Scan for the cell matching the given text and deliver its (X, Y) coordinate at center. 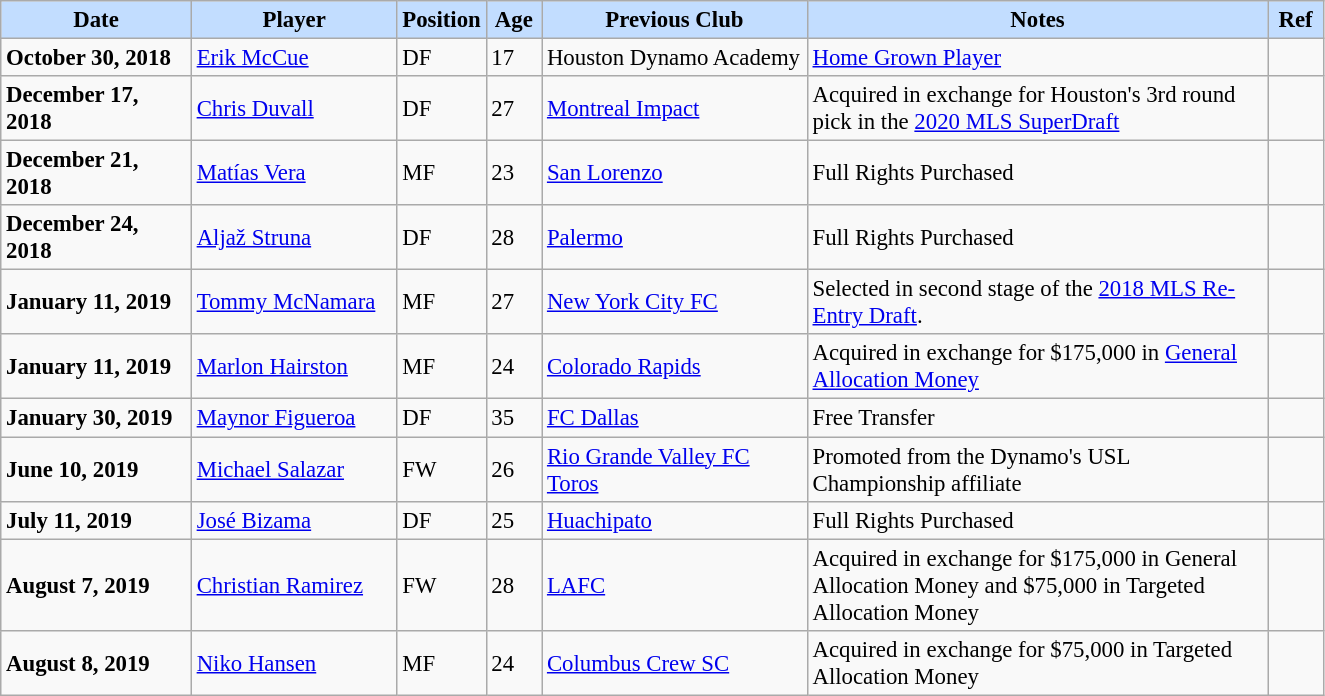
Montreal Impact (675, 108)
July 11, 2019 (96, 520)
26 (514, 470)
December 17, 2018 (96, 108)
Marlon Hairston (294, 366)
Houston Dynamo Academy (675, 58)
Palermo (675, 238)
June 10, 2019 (96, 470)
December 21, 2018 (96, 174)
Michael Salazar (294, 470)
35 (514, 418)
Chris Duvall (294, 108)
Promoted from the Dynamo's USL Championship affiliate (1038, 470)
Selected in second stage of the 2018 MLS Re-Entry Draft. (1038, 302)
Christian Ramirez (294, 585)
August 8, 2019 (96, 662)
Acquired in exchange for $75,000 in Targeted Allocation Money (1038, 662)
Acquired in exchange for $175,000 in General Allocation Money (1038, 366)
Position (442, 20)
Huachipato (675, 520)
Acquired in exchange for Houston's 3rd round pick in the 2020 MLS SuperDraft (1038, 108)
Home Grown Player (1038, 58)
Date (96, 20)
Aljaž Struna (294, 238)
October 30, 2018 (96, 58)
Free Transfer (1038, 418)
Erik McCue (294, 58)
January 30, 2019 (96, 418)
Ref (1296, 20)
Columbus Crew SC (675, 662)
Niko Hansen (294, 662)
Maynor Figueroa (294, 418)
Notes (1038, 20)
August 7, 2019 (96, 585)
Rio Grande Valley FC Toros (675, 470)
December 24, 2018 (96, 238)
FC Dallas (675, 418)
Acquired in exchange for $175,000 in General Allocation Money and $75,000 in Targeted Allocation Money (1038, 585)
17 (514, 58)
Colorado Rapids (675, 366)
25 (514, 520)
Tommy McNamara (294, 302)
Player (294, 20)
23 (514, 174)
San Lorenzo (675, 174)
Age (514, 20)
José Bizama (294, 520)
New York City FC (675, 302)
Matías Vera (294, 174)
LAFC (675, 585)
Previous Club (675, 20)
